For the text-containing cell, return its midpoint in [x, y] coordinate format. 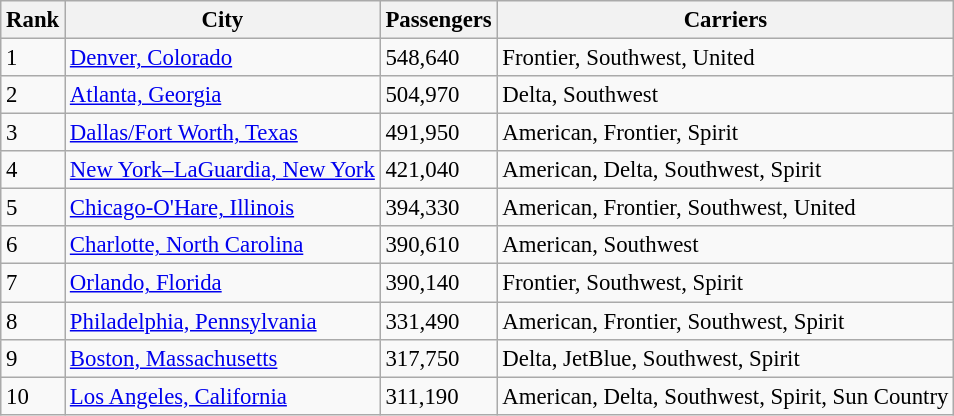
Rank [33, 20]
Atlanta, Georgia [223, 95]
10 [33, 396]
504,970 [438, 95]
394,330 [438, 208]
Charlotte, North Carolina [223, 245]
8 [33, 321]
548,640 [438, 58]
5 [33, 208]
Philadelphia, Pennsylvania [223, 321]
Carriers [726, 20]
390,610 [438, 245]
American, Delta, Southwest, Spirit, Sun Country [726, 396]
American, Frontier, Spirit [726, 133]
Delta, Southwest [726, 95]
Passengers [438, 20]
Los Angeles, California [223, 396]
4 [33, 170]
1 [33, 58]
Chicago-O'Hare, Illinois [223, 208]
Dallas/Fort Worth, Texas [223, 133]
American, Southwest [726, 245]
317,750 [438, 358]
390,140 [438, 283]
Orlando, Florida [223, 283]
Delta, JetBlue, Southwest, Spirit [726, 358]
American, Delta, Southwest, Spirit [726, 170]
Denver, Colorado [223, 58]
Frontier, Southwest, Spirit [726, 283]
6 [33, 245]
2 [33, 95]
491,950 [438, 133]
City [223, 20]
Boston, Massachusetts [223, 358]
331,490 [438, 321]
American, Frontier, Southwest, United [726, 208]
9 [33, 358]
7 [33, 283]
Frontier, Southwest, United [726, 58]
American, Frontier, Southwest, Spirit [726, 321]
3 [33, 133]
New York–LaGuardia, New York [223, 170]
421,040 [438, 170]
311,190 [438, 396]
